Extract the [x, y] coordinate from the center of the cell holding the provided text.  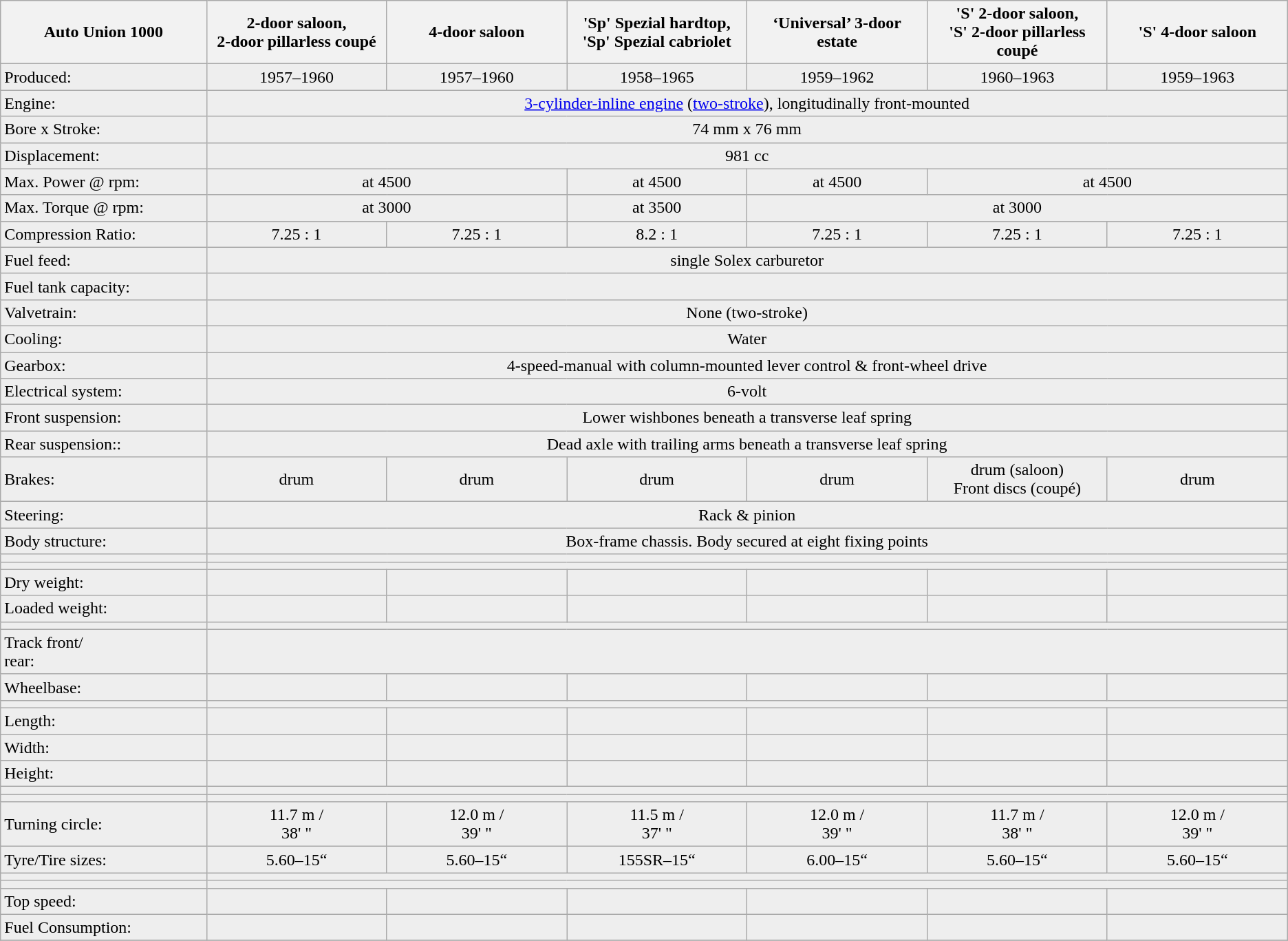
74 mm x 76 mm [747, 129]
Rear suspension:: [103, 444]
Water [747, 339]
Gearbox: [103, 366]
Top speed: [103, 901]
Box-frame chassis. Body secured at eight fixing points [747, 541]
8.2 : 1 [657, 234]
3-cylinder-inline engine (two-stroke), longitudinally front-mounted [747, 103]
Cooling: [103, 339]
Turning circle: [103, 825]
Tyre/Tire sizes: [103, 860]
Track front/rear: [103, 651]
4-door saloon [477, 32]
1959–1962 [837, 77]
at 3500 [657, 208]
Height: [103, 774]
Front suspension: [103, 418]
Compression Ratio: [103, 234]
Brakes: [103, 479]
Fuel Consumption: [103, 927]
Fuel tank capacity: [103, 286]
2-door saloon,2-door pillarless coupé [297, 32]
Loaded weight: [103, 609]
Wheelbase: [103, 687]
6.00–15“ [837, 860]
1958–1965 [657, 77]
‘Universal’ 3-door estate [837, 32]
Produced: [103, 77]
None (two-stroke) [747, 313]
Body structure: [103, 541]
Bore x Stroke: [103, 129]
Steering: [103, 515]
Auto Union 1000 [103, 32]
155SR–15“ [657, 860]
Max. Torque @ rpm: [103, 208]
drum (saloon) Front discs (coupé) [1017, 479]
1959–1963 [1197, 77]
Electrical system: [103, 392]
Fuel feed: [103, 260]
Dry weight: [103, 582]
'Sp' Spezial hardtop,'Sp' Spezial cabriolet [657, 32]
single Solex carburetor [747, 260]
Dead axle with trailing arms beneath a transverse leaf spring [747, 444]
Max. Power @ rpm: [103, 182]
981 cc [747, 156]
Length: [103, 721]
11.5 m /37' " [657, 825]
'S' 2-door saloon,'S' 2-door pillarless coupé [1017, 32]
6-volt [747, 392]
1960–1963 [1017, 77]
Engine: [103, 103]
Width: [103, 747]
'S' 4-door saloon [1197, 32]
Valvetrain: [103, 313]
Rack & pinion [747, 515]
4-speed-manual with column-mounted lever control & front-wheel drive [747, 366]
Displacement: [103, 156]
Lower wishbones beneath a transverse leaf spring [747, 418]
